Return the (x, y) coordinate for the center point of the cell that contains the specified text.  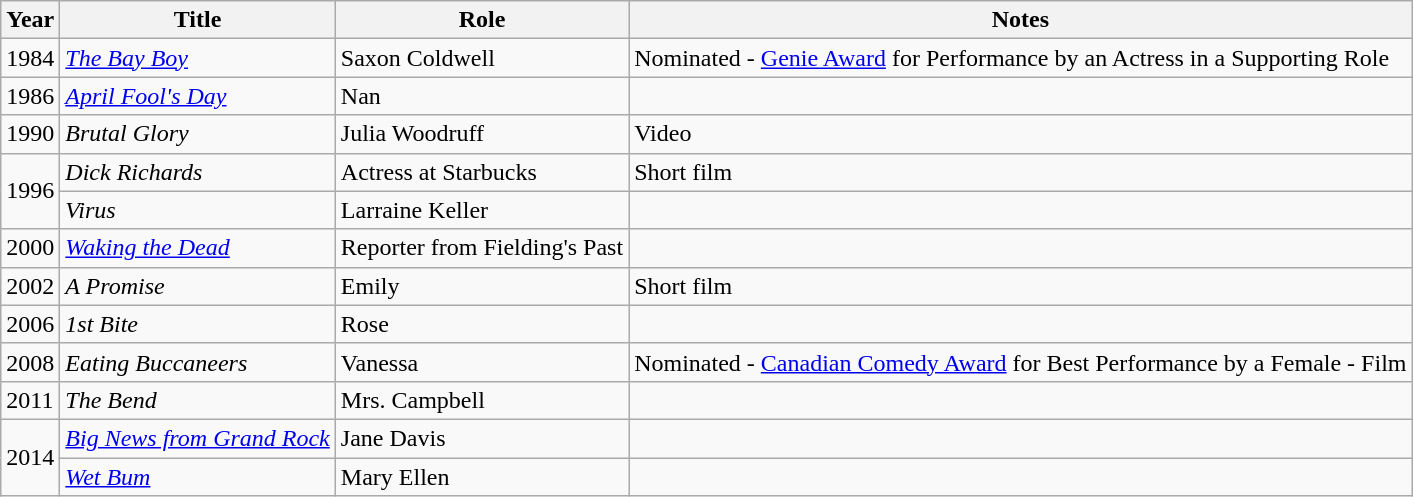
Emily (482, 286)
Brutal Glory (198, 134)
Actress at Starbucks (482, 172)
Notes (1020, 20)
1996 (30, 191)
2011 (30, 400)
Vanessa (482, 362)
April Fool's Day (198, 96)
Year (30, 20)
Saxon Coldwell (482, 58)
Wet Bum (198, 477)
Rose (482, 324)
Nominated - Canadian Comedy Award for Best Performance by a Female - Film (1020, 362)
2008 (30, 362)
Nominated - Genie Award for Performance by an Actress in a Supporting Role (1020, 58)
2014 (30, 457)
Video (1020, 134)
Virus (198, 210)
Julia Woodruff (482, 134)
Role (482, 20)
The Bay Boy (198, 58)
A Promise (198, 286)
1st Bite (198, 324)
Larraine Keller (482, 210)
Mary Ellen (482, 477)
1990 (30, 134)
2006 (30, 324)
Big News from Grand Rock (198, 438)
Mrs. Campbell (482, 400)
Nan (482, 96)
Reporter from Fielding's Past (482, 248)
Jane Davis (482, 438)
2002 (30, 286)
The Bend (198, 400)
1986 (30, 96)
Dick Richards (198, 172)
Title (198, 20)
Eating Buccaneers (198, 362)
1984 (30, 58)
Waking the Dead (198, 248)
2000 (30, 248)
